From the cell containing the given text, extract its center point as (x, y) coordinate. 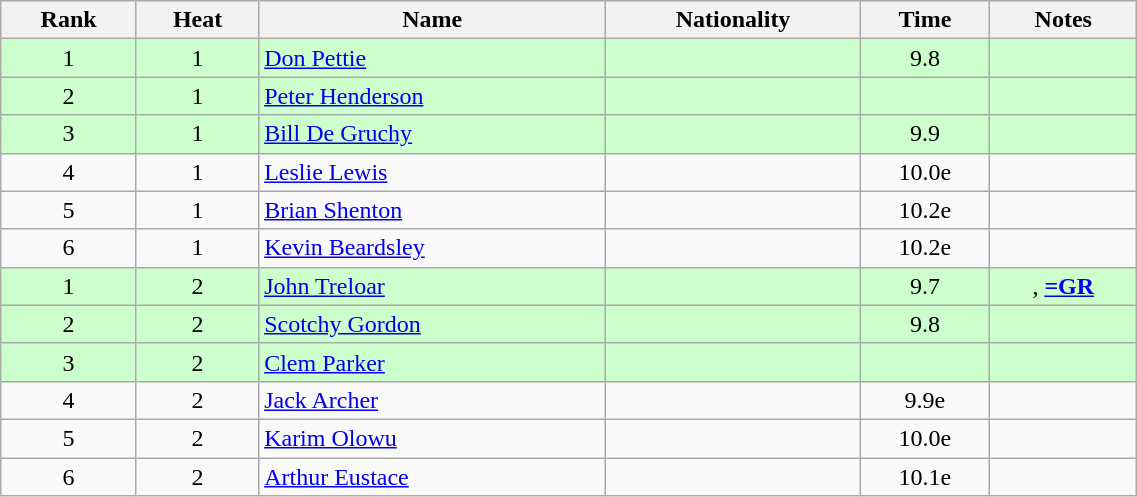
John Treloar (432, 286)
Kevin Beardsley (432, 248)
Karim Olowu (432, 438)
9.9e (924, 400)
, =GR (1064, 286)
Heat (197, 20)
9.9 (924, 134)
10.1e (924, 477)
Scotchy Gordon (432, 324)
Name (432, 20)
Jack Archer (432, 400)
Time (924, 20)
Bill De Gruchy (432, 134)
Peter Henderson (432, 96)
Clem Parker (432, 362)
Nationality (733, 20)
Notes (1064, 20)
Rank (69, 20)
Brian Shenton (432, 210)
Leslie Lewis (432, 172)
9.7 (924, 286)
Don Pettie (432, 58)
Arthur Eustace (432, 477)
